Provide the (X, Y) coordinate of the cell's center where the given text is located.  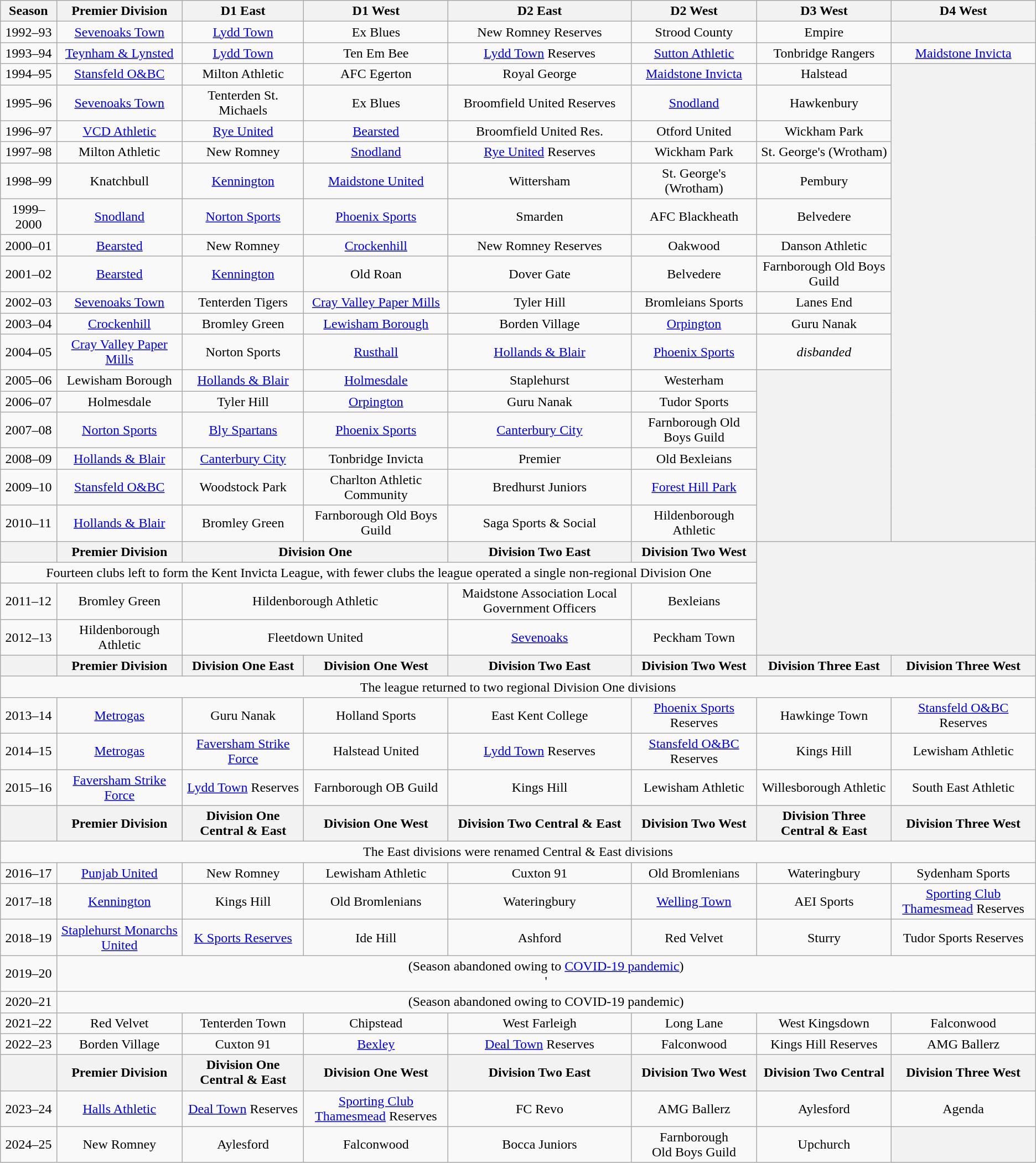
D2 East (540, 11)
Saga Sports & Social (540, 523)
Lanes End (824, 302)
East Kent College (540, 715)
Tudor Sports Reserves (963, 937)
Tenterden Tigers (244, 302)
West Kingsdown (824, 1023)
Broomfield United Res. (540, 131)
Division Two Central (824, 1072)
Tonbridge Invicta (376, 459)
Premier (540, 459)
Sutton Athletic (694, 53)
2001–02 (29, 273)
Staplehurst Monarchs United (120, 937)
Teynham & Lynsted (120, 53)
Ashford (540, 937)
Westerham (694, 381)
West Farleigh (540, 1023)
Fleetdown United (315, 637)
2005–06 (29, 381)
Knatchbull (120, 180)
1996–97 (29, 131)
Woodstock Park (244, 487)
Phoenix Sports Reserves (694, 715)
Danson Athletic (824, 245)
1992–93 (29, 32)
Rye United Reserves (540, 152)
Punjab United (120, 873)
Ten Em Bee (376, 53)
Division One East (244, 666)
Tenterden Town (244, 1023)
2014–15 (29, 751)
2022–23 (29, 1044)
Strood County (694, 32)
2018–19 (29, 937)
K Sports Reserves (244, 937)
Maidstone United (376, 180)
Bly Spartans (244, 430)
2021–22 (29, 1023)
D4 West (963, 11)
1995–96 (29, 103)
Broomfield United Reserves (540, 103)
FC Revo (540, 1109)
Bocca Juniors (540, 1144)
Upchurch (824, 1144)
AEI Sports (824, 902)
2002–03 (29, 302)
D1 West (376, 11)
Bexleians (694, 601)
2017–18 (29, 902)
Wittersham (540, 180)
Maidstone Association Local Government Officers (540, 601)
2009–10 (29, 487)
Division Three Central & East (824, 823)
2016–17 (29, 873)
Pembury (824, 180)
Empire (824, 32)
Farnborough OB Guild (376, 787)
Bredhurst Juniors (540, 487)
Halls Athletic (120, 1109)
FarnboroughOld Boys Guild (694, 1144)
1998–99 (29, 180)
AFC Egerton (376, 74)
Division One (315, 552)
2012–13 (29, 637)
D1 East (244, 11)
2019–20 (29, 974)
Welling Town (694, 902)
Staplehurst (540, 381)
Willesborough Athletic (824, 787)
Fourteen clubs left to form the Kent Invicta League, with fewer clubs the league operated a single non-regional Division One (379, 573)
South East Athletic (963, 787)
Tenterden St. Michaels (244, 103)
Long Lane (694, 1023)
2010–11 (29, 523)
Hawkenbury (824, 103)
1994–95 (29, 74)
Chipstead (376, 1023)
Tudor Sports (694, 402)
1999–2000 (29, 217)
D3 West (824, 11)
2004–05 (29, 352)
Division Three East (824, 666)
2013–14 (29, 715)
Season (29, 11)
AFC Blackheath (694, 217)
Sevenoaks (540, 637)
1993–94 (29, 53)
disbanded (824, 352)
Tonbridge Rangers (824, 53)
The league returned to two regional Division One divisions (518, 687)
Sydenham Sports (963, 873)
Agenda (963, 1109)
Old Bexleians (694, 459)
(Season abandoned owing to COVID-19 pandemic) (546, 1002)
1997–98 (29, 152)
2015–16 (29, 787)
2003–04 (29, 324)
2023–24 (29, 1109)
Oakwood (694, 245)
Bexley (376, 1044)
Halstead (824, 74)
2020–21 (29, 1002)
Charlton Athletic Community (376, 487)
Rusthall (376, 352)
Dover Gate (540, 273)
(Season abandoned owing to COVID-19 pandemic)' (546, 974)
Holland Sports (376, 715)
Kings Hill Reserves (824, 1044)
Otford United (694, 131)
Peckham Town (694, 637)
Halstead United (376, 751)
2024–25 (29, 1144)
Division Two Central & East (540, 823)
Royal George (540, 74)
2006–07 (29, 402)
D2 West (694, 11)
2011–12 (29, 601)
The East divisions were renamed Central & East divisions (518, 852)
Smarden (540, 217)
Hawkinge Town (824, 715)
Ide Hill (376, 937)
Sturry (824, 937)
Bromleians Sports (694, 302)
2008–09 (29, 459)
2007–08 (29, 430)
Forest Hill Park (694, 487)
Old Roan (376, 273)
2000–01 (29, 245)
Rye United (244, 131)
VCD Athletic (120, 131)
